Scan for the cell matching the given text and deliver its [X, Y] coordinate at center. 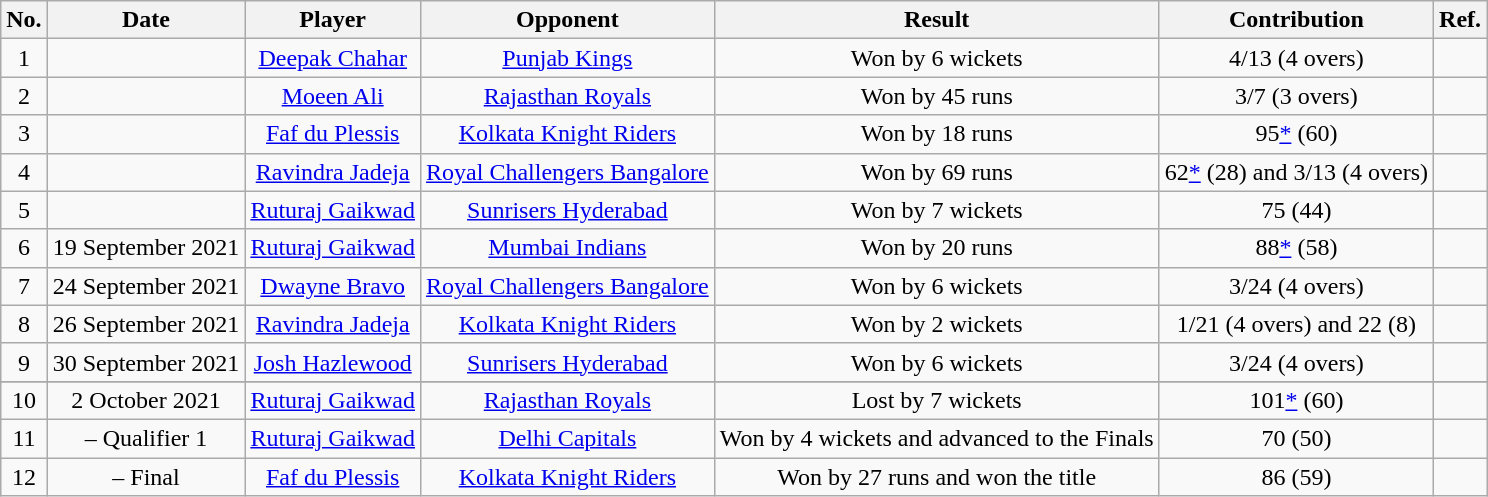
Josh Hazlewood [333, 362]
Mumbai Indians [568, 248]
Date [146, 20]
1 [24, 58]
Result [936, 20]
10 [24, 400]
7 [24, 286]
5 [24, 210]
24 September 2021 [146, 286]
101* (60) [1296, 400]
Contribution [1296, 20]
Dwayne Bravo [333, 286]
95* (60) [1296, 134]
3/7 (3 overs) [1296, 96]
Moeen Ali [333, 96]
– Qualifier 1 [146, 438]
Won by 45 runs [936, 96]
19 September 2021 [146, 248]
4/13 (4 overs) [1296, 58]
Won by 4 wickets and advanced to the Finals [936, 438]
Opponent [568, 20]
– Final [146, 477]
Deepak Chahar [333, 58]
2 [24, 96]
9 [24, 362]
75 (44) [1296, 210]
Ref. [1460, 20]
8 [24, 324]
2 October 2021 [146, 400]
70 (50) [1296, 438]
86 (59) [1296, 477]
Won by 18 runs [936, 134]
Lost by 7 wickets [936, 400]
1/21 (4 overs) and 22 (8) [1296, 324]
11 [24, 438]
12 [24, 477]
Delhi Capitals [568, 438]
30 September 2021 [146, 362]
6 [24, 248]
62* (28) and 3/13 (4 overs) [1296, 172]
26 September 2021 [146, 324]
No. [24, 20]
88* (58) [1296, 248]
Won by 20 runs [936, 248]
Won by 69 runs [936, 172]
Won by 27 runs and won the title [936, 477]
4 [24, 172]
3 [24, 134]
Won by 7 wickets [936, 210]
Player [333, 20]
Won by 2 wickets [936, 324]
Punjab Kings [568, 58]
